Search for the cell housing the specified text and yield its (x, y) center coordinate. 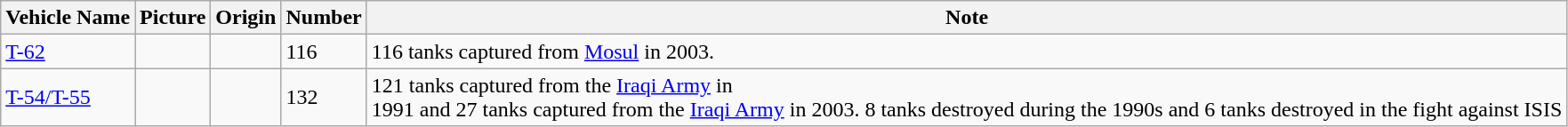
132 (324, 98)
Origin (245, 18)
T-62 (68, 52)
Vehicle Name (68, 18)
116 (324, 52)
Note (967, 18)
T-54/T-55 (68, 98)
Picture (173, 18)
Number (324, 18)
116 tanks captured from Mosul in 2003. (967, 52)
